For the text-containing cell, return its midpoint in [x, y] coordinate format. 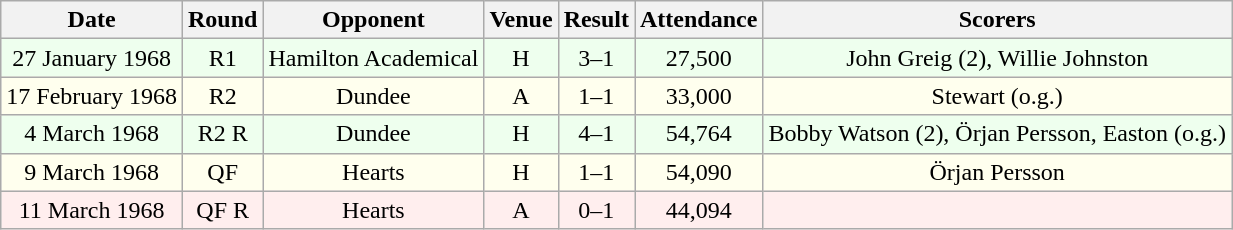
Hamilton Academical [374, 58]
R1 [222, 58]
Venue [521, 20]
Result [596, 20]
3–1 [596, 58]
QF [222, 172]
Round [222, 20]
QF R [222, 210]
9 March 1968 [92, 172]
Date [92, 20]
Bobby Watson (2), Örjan Persson, Easton (o.g.) [998, 134]
R2 [222, 96]
0–1 [596, 210]
Stewart (o.g.) [998, 96]
33,000 [698, 96]
4–1 [596, 134]
17 February 1968 [92, 96]
11 March 1968 [92, 210]
54,764 [698, 134]
Scorers [998, 20]
54,090 [698, 172]
Opponent [374, 20]
27 January 1968 [92, 58]
Attendance [698, 20]
John Greig (2), Willie Johnston [998, 58]
Örjan Persson [998, 172]
R2 R [222, 134]
4 March 1968 [92, 134]
27,500 [698, 58]
44,094 [698, 210]
